Capture the cell that displays the provided text and extract its (x, y) central coordinate. 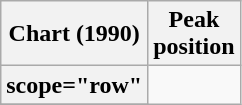
Peakposition (194, 34)
scope="row" (74, 85)
Chart (1990) (74, 34)
